Provide the [x, y] coordinate of the cell's center where the given text is located.  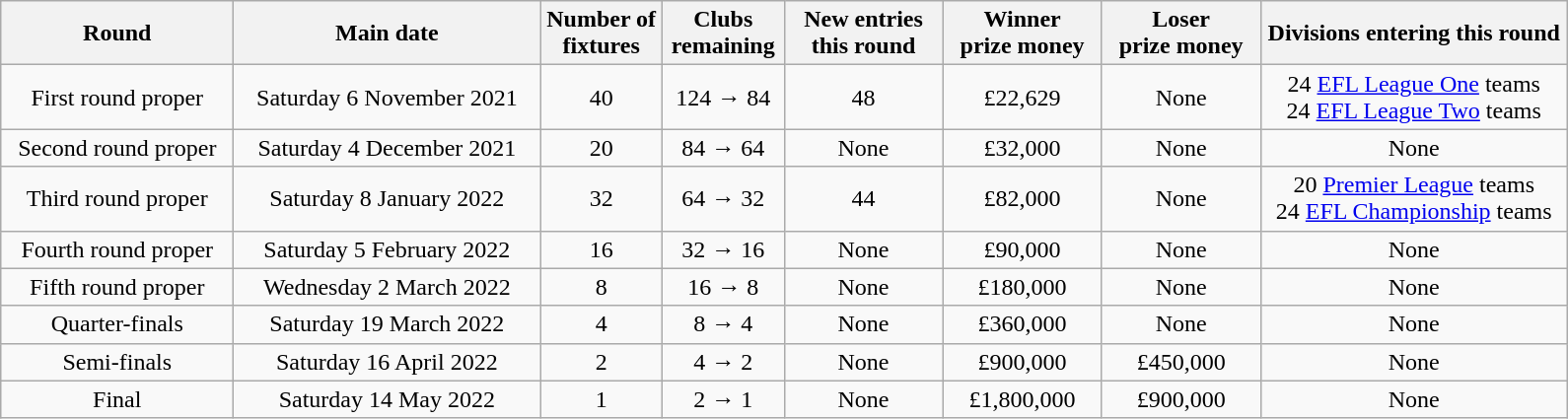
£180,000 [1022, 287]
1 [602, 399]
8 → 4 [723, 324]
8 [602, 287]
48 [864, 97]
16 [602, 249]
Loserprize money [1181, 34]
£1,800,000 [1022, 399]
40 [602, 97]
124 → 84 [723, 97]
Fourth round proper [117, 249]
64 → 32 [723, 199]
32 → 16 [723, 249]
44 [864, 199]
Semi-finals [117, 362]
£450,000 [1181, 362]
First round proper [117, 97]
2 [602, 362]
Third round proper [117, 199]
Wednesday 2 March 2022 [387, 287]
Divisions entering this round [1414, 34]
32 [602, 199]
84 → 64 [723, 148]
Saturday 6 November 2021 [387, 97]
Second round proper [117, 148]
Final [117, 399]
Saturday 4 December 2021 [387, 148]
Fifth round proper [117, 287]
24 EFL League One teams24 EFL League Two teams [1414, 97]
£82,000 [1022, 199]
Number of fixtures [602, 34]
4 → 2 [723, 362]
Winnerprize money [1022, 34]
£22,629 [1022, 97]
Round [117, 34]
New entries this round [864, 34]
£360,000 [1022, 324]
Saturday 16 April 2022 [387, 362]
Saturday 5 February 2022 [387, 249]
16 → 8 [723, 287]
2 → 1 [723, 399]
Saturday 19 March 2022 [387, 324]
Clubs remaining [723, 34]
£90,000 [1022, 249]
4 [602, 324]
20 [602, 148]
Main date [387, 34]
Saturday 8 January 2022 [387, 199]
£32,000 [1022, 148]
Quarter-finals [117, 324]
20 Premier League teams24 EFL Championship teams [1414, 199]
Saturday 14 May 2022 [387, 399]
